Locate the cell with the specified text and output its [X, Y] center coordinate. 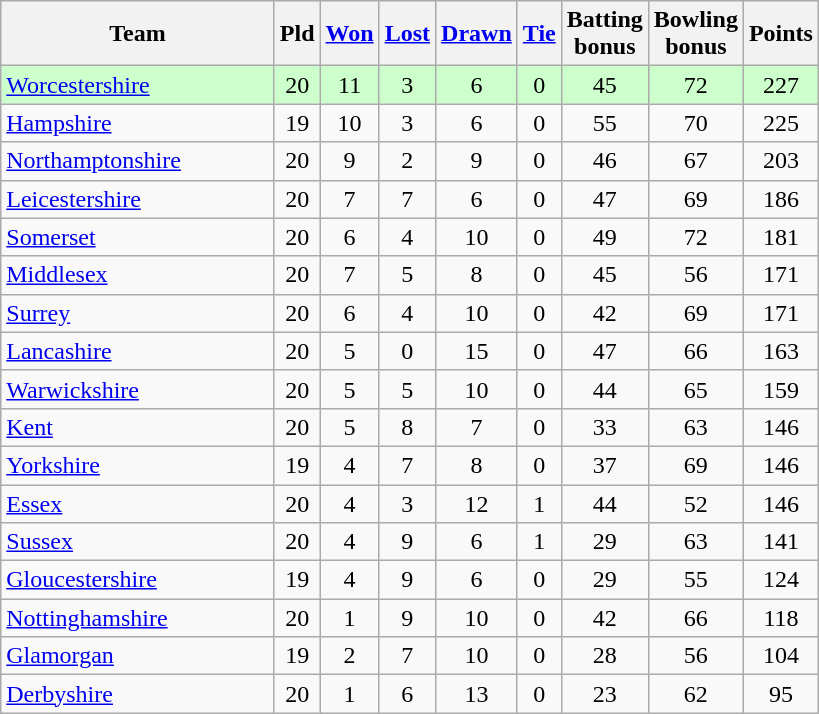
46 [604, 161]
124 [780, 580]
203 [780, 161]
Lost [407, 34]
Somerset [138, 237]
28 [604, 656]
141 [780, 542]
Worcestershire [138, 85]
225 [780, 123]
37 [604, 465]
Drawn [477, 34]
163 [780, 351]
52 [696, 503]
11 [350, 85]
227 [780, 85]
104 [780, 656]
Team [138, 34]
Batting bonus [604, 34]
95 [780, 694]
23 [604, 694]
12 [477, 503]
118 [780, 618]
33 [604, 427]
Hampshire [138, 123]
15 [477, 351]
Surrey [138, 313]
13 [477, 694]
186 [780, 199]
Derbyshire [138, 694]
65 [696, 389]
Northamptonshire [138, 161]
Middlesex [138, 275]
Points [780, 34]
67 [696, 161]
49 [604, 237]
Glamorgan [138, 656]
Kent [138, 427]
Lancashire [138, 351]
181 [780, 237]
70 [696, 123]
Won [350, 34]
Leicestershire [138, 199]
Yorkshire [138, 465]
Pld [297, 34]
Nottinghamshire [138, 618]
Bowling bonus [696, 34]
Essex [138, 503]
62 [696, 694]
Sussex [138, 542]
Warwickshire [138, 389]
Gloucestershire [138, 580]
159 [780, 389]
Tie [539, 34]
